Scan for the cell matching the given text and deliver its [X, Y] coordinate at center. 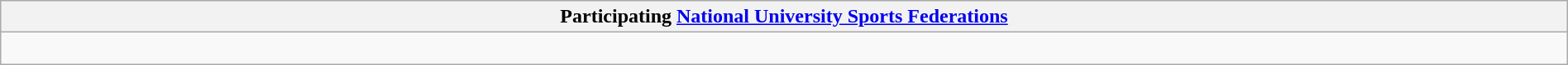
Participating National University Sports Federations [784, 17]
